Output the [X, Y] coordinate of the center of the cell containing the given text.  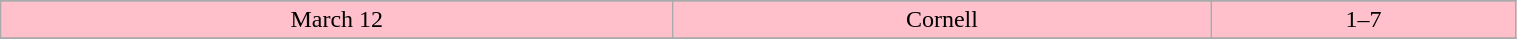
1–7 [1364, 20]
March 12 [337, 20]
Cornell [942, 20]
